Return the (X, Y) coordinate for the center point of the cell that contains the specified text.  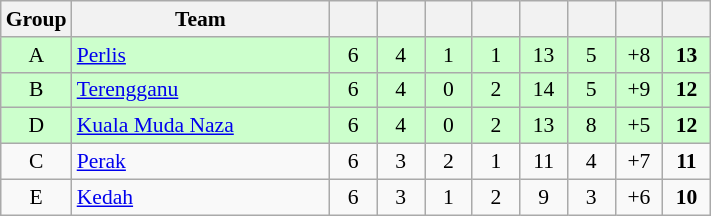
Group (36, 19)
E (36, 197)
Terengganu (201, 90)
+6 (639, 197)
Kedah (201, 197)
9 (544, 197)
A (36, 55)
8 (591, 126)
Perlis (201, 55)
B (36, 90)
C (36, 162)
Team (201, 19)
+5 (639, 126)
D (36, 126)
10 (687, 197)
Perak (201, 162)
+9 (639, 90)
+8 (639, 55)
Kuala Muda Naza (201, 126)
+7 (639, 162)
14 (544, 90)
